Output the [X, Y] coordinate of the center of the cell containing the given text.  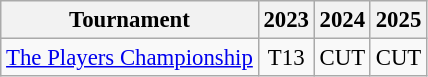
2023 [286, 20]
Tournament [130, 20]
The Players Championship [130, 58]
2025 [398, 20]
T13 [286, 58]
2024 [342, 20]
